Detect which cell encompasses the target text, then output its (X, Y) center coordinate. 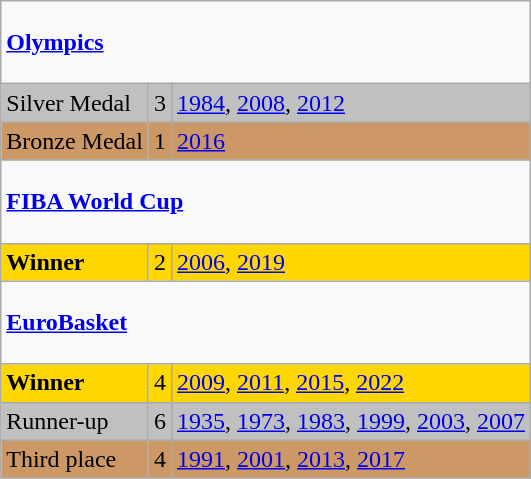
2006, 2019 (350, 262)
2 (160, 262)
Silver Medal (75, 103)
3 (160, 103)
Third place (75, 459)
FIBA World Cup (266, 202)
EuroBasket (266, 322)
1991, 2001, 2013, 2017 (350, 459)
Runner-up (75, 421)
2009, 2011, 2015, 2022 (350, 383)
Olympics (266, 42)
1935, 1973, 1983, 1999, 2003, 2007 (350, 421)
6 (160, 421)
1984, 2008, 2012 (350, 103)
Bronze Medal (75, 141)
2016 (350, 141)
1 (160, 141)
